Output the (X, Y) coordinate of the center of the cell containing the given text.  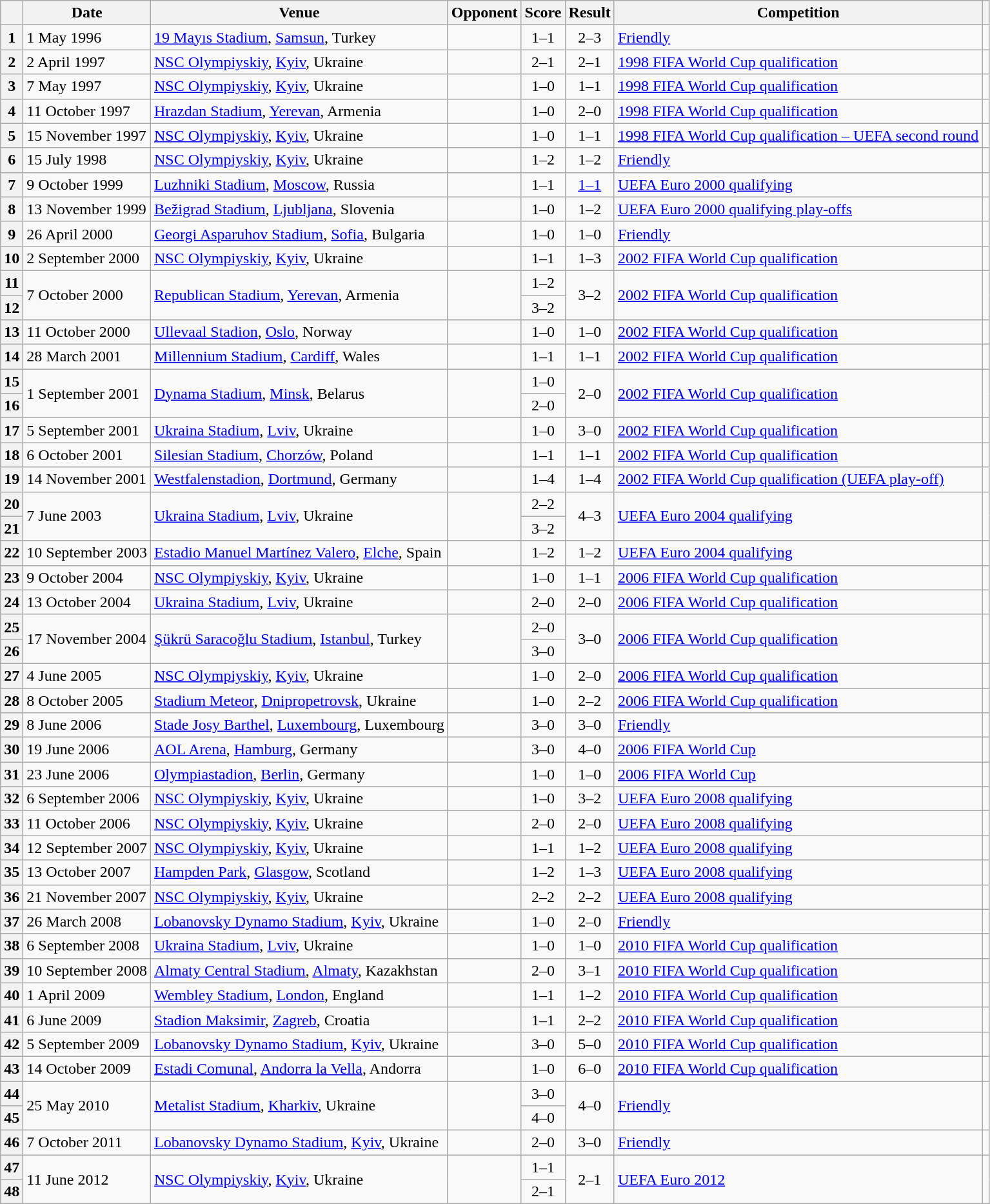
Stadion Maksimir, Zagreb, Croatia (299, 1019)
12 (12, 308)
7 June 2003 (87, 516)
8 October 2005 (87, 700)
46 (12, 1143)
17 November 2004 (87, 639)
25 May 2010 (87, 1106)
31 (12, 774)
Dynama Stadium, Minsk, Belarus (299, 394)
13 October 2007 (87, 872)
45 (12, 1118)
5–0 (589, 1044)
3 (12, 86)
13 (12, 332)
6 October 2001 (87, 455)
8 (12, 209)
9 October 1999 (87, 185)
37 (12, 921)
Venue (299, 13)
28 (12, 700)
18 (12, 455)
19 (12, 479)
Metalist Stadium, Kharkiv, Ukraine (299, 1106)
Almaty Central Stadium, Almaty, Kazakhstan (299, 970)
Ullevaal Stadion, Oslo, Norway (299, 332)
48 (12, 1192)
7 May 1997 (87, 86)
Opponent (484, 13)
10 September 2008 (87, 970)
33 (12, 823)
11 October 2000 (87, 332)
Stade Josy Barthel, Luxembourg, Luxembourg (299, 725)
4–3 (589, 516)
10 (12, 258)
16 (12, 406)
Olympiastadion, Berlin, Germany (299, 774)
Hampden Park, Glasgow, Scotland (299, 872)
36 (12, 897)
15 (12, 381)
Wembley Stadium, London, England (299, 995)
2 April 1997 (87, 62)
5 September 2009 (87, 1044)
Millennium Stadium, Cardiff, Wales (299, 357)
43 (12, 1069)
1 (12, 37)
29 (12, 725)
Competition (798, 13)
Silesian Stadium, Chorzów, Poland (299, 455)
27 (12, 676)
38 (12, 946)
20 (12, 504)
1 May 1996 (87, 37)
24 (12, 602)
15 November 1997 (87, 135)
UEFA Euro 2012 (798, 1179)
10 September 2003 (87, 553)
40 (12, 995)
9 October 2004 (87, 577)
35 (12, 872)
47 (12, 1167)
30 (12, 750)
1 April 2009 (87, 995)
11 October 1997 (87, 111)
AOL Arena, Hamburg, Germany (299, 750)
9 (12, 234)
42 (12, 1044)
2 (12, 62)
34 (12, 848)
32 (12, 799)
6 September 2008 (87, 946)
11 June 2012 (87, 1179)
Stadium Meteor, Dnipropetrovsk, Ukraine (299, 700)
Estadio Manuel Martínez Valero, Elche, Spain (299, 553)
14 (12, 357)
22 (12, 553)
Date (87, 13)
UEFA Euro 2000 qualifying (798, 185)
6–0 (589, 1069)
44 (12, 1094)
26 April 2000 (87, 234)
25 (12, 627)
Hrazdan Stadium, Yerevan, Armenia (299, 111)
13 October 2004 (87, 602)
5 September 2001 (87, 430)
Republican Stadium, Yerevan, Armenia (299, 295)
15 July 1998 (87, 160)
5 (12, 135)
28 March 2001 (87, 357)
17 (12, 430)
Estadi Comunal, Andorra la Vella, Andorra (299, 1069)
7 (12, 185)
19 June 2006 (87, 750)
6 September 2006 (87, 799)
7 October 2000 (87, 295)
6 June 2009 (87, 1019)
26 (12, 651)
1998 FIFA World Cup qualification – UEFA second round (798, 135)
21 November 2007 (87, 897)
3–1 (589, 970)
23 June 2006 (87, 774)
Westfalenstadion, Dortmund, Germany (299, 479)
6 (12, 160)
Şükrü Saracoğlu Stadium, Istanbul, Turkey (299, 639)
12 September 2007 (87, 848)
Bežigrad Stadium, Ljubljana, Slovenia (299, 209)
26 March 2008 (87, 921)
1 September 2001 (87, 394)
13 November 1999 (87, 209)
UEFA Euro 2000 qualifying play-offs (798, 209)
2–3 (589, 37)
Luzhniki Stadium, Moscow, Russia (299, 185)
7 October 2011 (87, 1143)
2 September 2000 (87, 258)
39 (12, 970)
4 (12, 111)
Score (543, 13)
11 (12, 283)
14 November 2001 (87, 479)
8 June 2006 (87, 725)
23 (12, 577)
19 Mayıs Stadium, Samsun, Turkey (299, 37)
Georgi Asparuhov Stadium, Sofia, Bulgaria (299, 234)
21 (12, 528)
2002 FIFA World Cup qualification (UEFA play-off) (798, 479)
11 October 2006 (87, 823)
Result (589, 13)
41 (12, 1019)
14 October 2009 (87, 1069)
4 June 2005 (87, 676)
